Pinpoint the cell where the given text exists, returning its (x, y) midpoint coordinate. 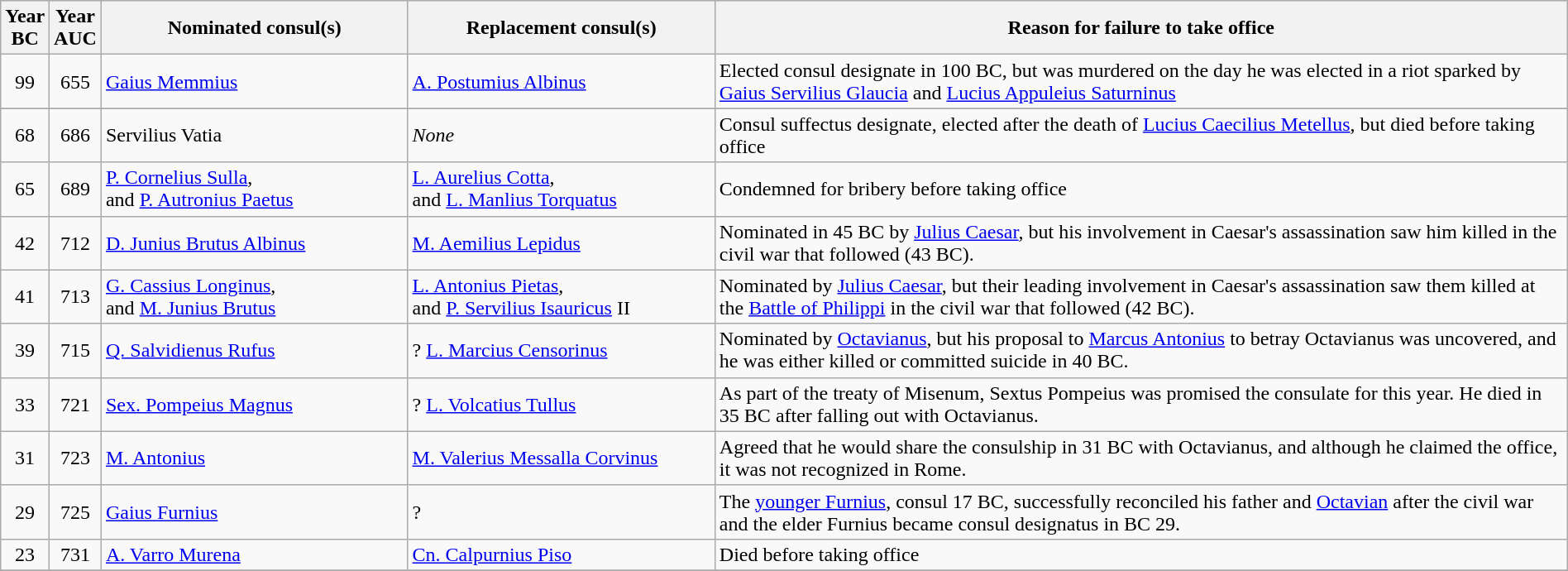
Gaius Furnius (255, 511)
99 (25, 81)
713 (74, 296)
23 (25, 554)
Reason for failure to take office (1141, 28)
G. Cassius Longinus,and M. Junius Brutus (255, 296)
L. Aurelius Cotta,and L. Manlius Torquatus (561, 189)
29 (25, 511)
65 (25, 189)
39 (25, 351)
Died before taking office (1141, 554)
Consul suffectus designate, elected after the death of Lucius Caecilius Metellus, but died before taking office (1141, 136)
Year AUC (74, 28)
Replacement consul(s) (561, 28)
723 (74, 458)
Servilius Vatia (255, 136)
Gaius Memmius (255, 81)
None (561, 136)
? L. Marcius Censorinus (561, 351)
P. Cornelius Sulla,and P. Autronius Paetus (255, 189)
721 (74, 404)
Cn. Calpurnius Piso (561, 554)
686 (74, 136)
689 (74, 189)
Year BC (25, 28)
A. Varro Murena (255, 554)
731 (74, 554)
68 (25, 136)
M. Aemilius Lepidus (561, 243)
655 (74, 81)
M. Antonius (255, 458)
Nominated in 45 BC by Julius Caesar, but his involvement in Caesar's assassination saw him killed in the civil war that followed (43 BC). (1141, 243)
Agreed that he would share the consulship in 31 BC with Octavianus, and although he claimed the office, it was not recognized in Rome. (1141, 458)
? L. Volcatius Tullus (561, 404)
31 (25, 458)
715 (74, 351)
D. Junius Brutus Albinus (255, 243)
M. Valerius Messalla Corvinus (561, 458)
Q. Salvidienus Rufus (255, 351)
712 (74, 243)
As part of the treaty of Misenum, Sextus Pompeius was promised the consulate for this year. He died in 35 BC after falling out with Octavianus. (1141, 404)
42 (25, 243)
? (561, 511)
33 (25, 404)
L. Antonius Pietas,and P. Servilius Isauricus II (561, 296)
Nominated consul(s) (255, 28)
725 (74, 511)
A. Postumius Albinus (561, 81)
Sex. Pompeius Magnus (255, 404)
41 (25, 296)
Condemned for bribery before taking office (1141, 189)
